Identify which cell holds the provided text, then report its (x, y) central coordinate. 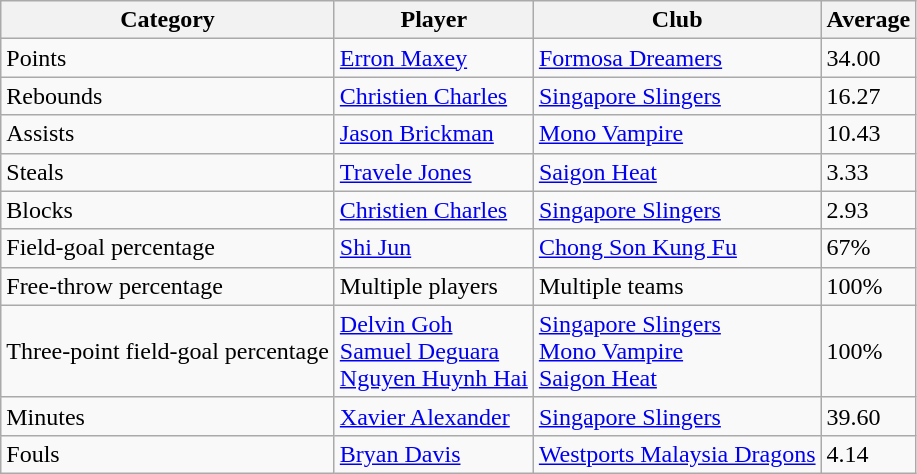
Erron Maxey (434, 58)
Field-goal percentage (168, 248)
67% (868, 248)
Blocks (168, 210)
Saigon Heat (677, 172)
Steals (168, 172)
Travele Jones (434, 172)
Bryan Davis (434, 454)
Singapore Slingers Mono Vampire Saigon Heat (677, 351)
Player (434, 20)
3.33 (868, 172)
Formosa Dreamers (677, 58)
Average (868, 20)
Three-point field-goal percentage (168, 351)
Fouls (168, 454)
2.93 (868, 210)
10.43 (868, 134)
Category (168, 20)
Jason Brickman (434, 134)
Delvin Goh Samuel Deguara Nguyen Huynh Hai (434, 351)
16.27 (868, 96)
Points (168, 58)
Xavier Alexander (434, 416)
34.00 (868, 58)
Mono Vampire (677, 134)
Club (677, 20)
Minutes (168, 416)
Chong Son Kung Fu (677, 248)
39.60 (868, 416)
Shi Jun (434, 248)
Rebounds (168, 96)
Assists (168, 134)
Westports Malaysia Dragons (677, 454)
4.14 (868, 454)
Free-throw percentage (168, 286)
Multiple players (434, 286)
Multiple teams (677, 286)
